Determine the (X, Y) coordinate at the center of the cell enclosing the given text.  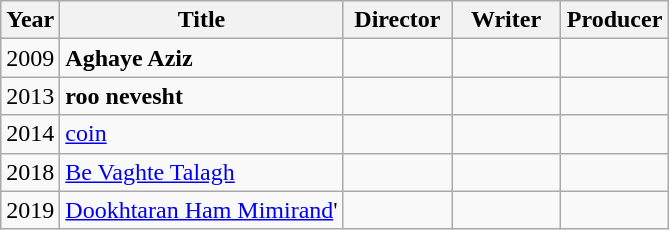
2019 (30, 210)
Writer (506, 20)
Dookhtaran Ham Mimirand' (202, 210)
Be Vaghte Talagh (202, 172)
Aghaye Aziz (202, 58)
2018 (30, 172)
2013 (30, 96)
Director (398, 20)
roo nevesht (202, 96)
Producer (614, 20)
2009 (30, 58)
Year (30, 20)
2014 (30, 134)
Title (202, 20)
coin (202, 134)
